For the text-containing cell, return its midpoint in [X, Y] coordinate format. 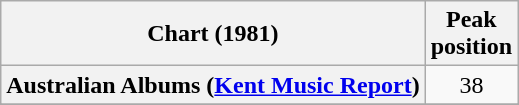
38 [471, 85]
Australian Albums (Kent Music Report) [213, 85]
Chart (1981) [213, 34]
Peakposition [471, 34]
